Provide the [x, y] coordinate of the cell's center where the given text is located.  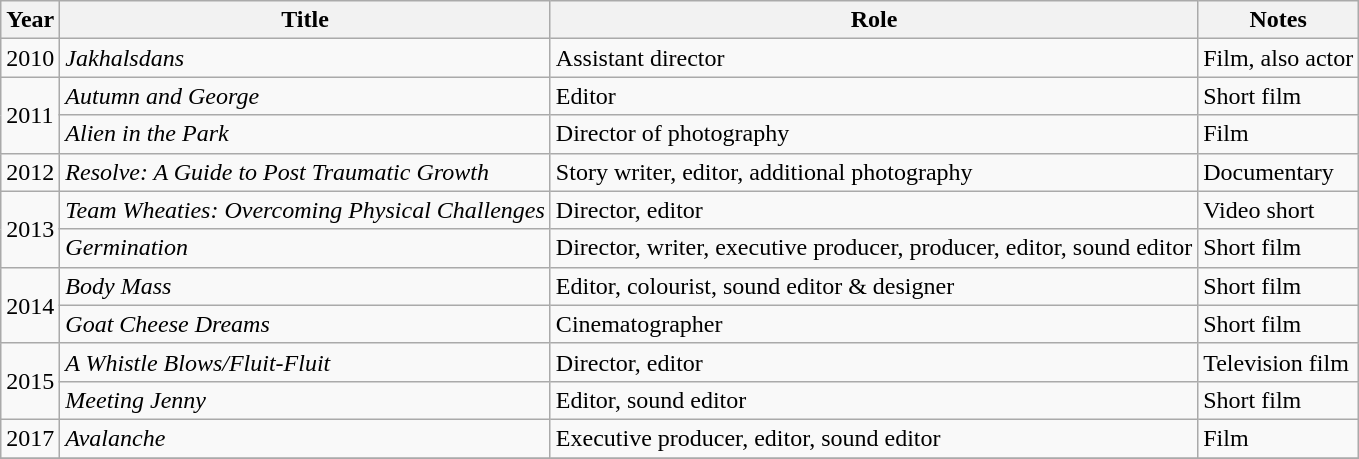
Role [874, 20]
2012 [30, 172]
Television film [1278, 362]
2011 [30, 115]
Cinematographer [874, 324]
Avalanche [306, 438]
Year [30, 20]
Germination [306, 248]
Documentary [1278, 172]
Alien in the Park [306, 134]
Assistant director [874, 58]
Resolve: A Guide to Post Traumatic Growth [306, 172]
Body Mass [306, 286]
Meeting Jenny [306, 400]
Editor, colourist, sound editor & designer [874, 286]
Director, writer, executive producer, producer, editor, sound editor [874, 248]
A Whistle Blows/Fluit-Fluit [306, 362]
Film, also actor [1278, 58]
Director of photography [874, 134]
2014 [30, 305]
Editor, sound editor [874, 400]
Editor [874, 96]
Title [306, 20]
2013 [30, 229]
Goat Cheese Dreams [306, 324]
Notes [1278, 20]
Story writer, editor, additional photography [874, 172]
2017 [30, 438]
Video short [1278, 210]
Executive producer, editor, sound editor [874, 438]
2010 [30, 58]
Team Wheaties: Overcoming Physical Challenges [306, 210]
2015 [30, 381]
Jakhalsdans [306, 58]
Autumn and George [306, 96]
